Search for the cell housing the specified text and yield its (X, Y) center coordinate. 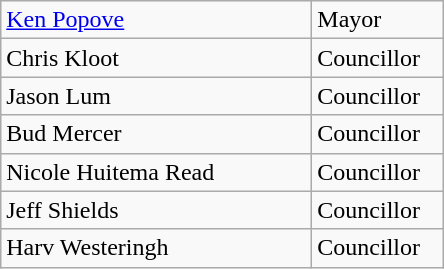
Bud Mercer (156, 134)
Jason Lum (156, 96)
Nicole Huitema Read (156, 172)
Chris Kloot (156, 58)
Jeff Shields (156, 210)
Ken Popove (156, 20)
Mayor (378, 20)
Harv Westeringh (156, 248)
